Output the (X, Y) coordinate of the center of the cell containing the given text.  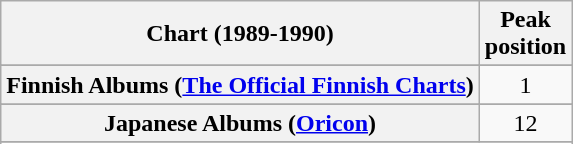
12 (525, 123)
1 (525, 85)
Japanese Albums (Oricon) (240, 123)
Peakposition (525, 34)
Finnish Albums (The Official Finnish Charts) (240, 85)
Chart (1989-1990) (240, 34)
